Search for the cell housing the specified text and yield its [x, y] center coordinate. 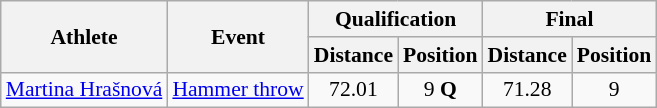
71.28 [528, 90]
Martina Hrašnová [84, 90]
9 Q [440, 90]
9 [614, 90]
Athlete [84, 36]
72.01 [354, 90]
Event [238, 36]
Hammer throw [238, 90]
Qualification [396, 19]
Final [570, 19]
